Locate the cell with the specified text and output its (x, y) center coordinate. 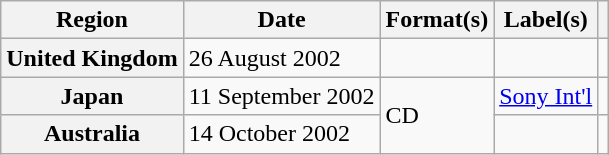
Date (282, 20)
Australia (92, 134)
11 September 2002 (282, 96)
Region (92, 20)
CD (437, 115)
Label(s) (546, 20)
14 October 2002 (282, 134)
Format(s) (437, 20)
26 August 2002 (282, 58)
Sony Int'l (546, 96)
Japan (92, 96)
United Kingdom (92, 58)
